Extract the [X, Y] coordinate from the center of the cell holding the provided text.  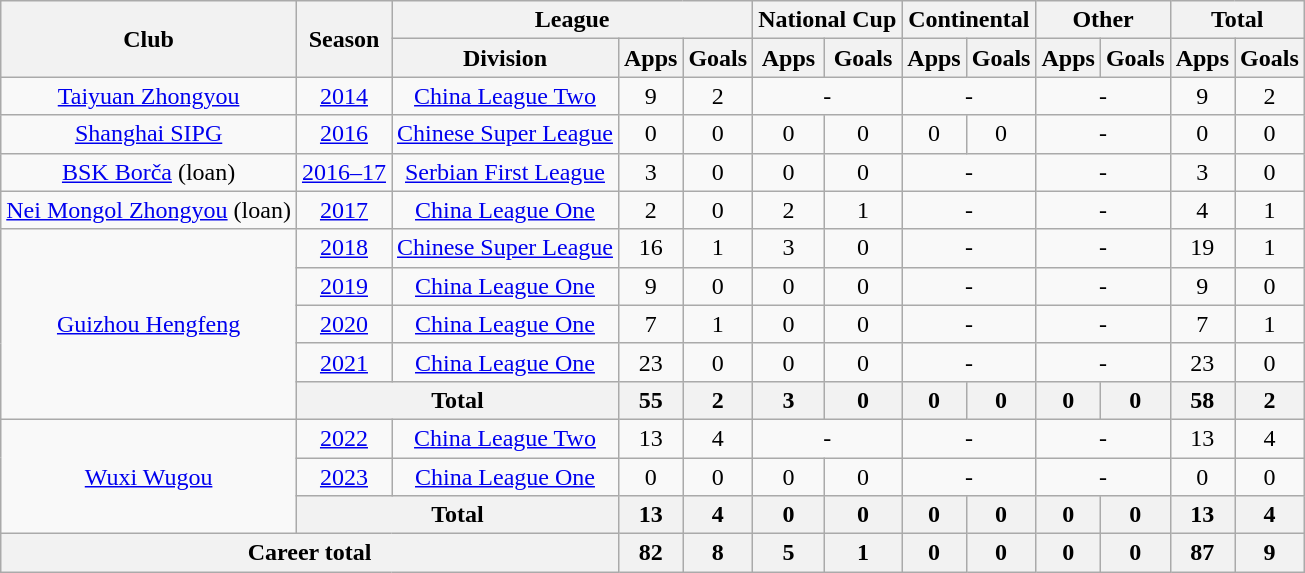
Club [149, 39]
82 [650, 553]
58 [1202, 400]
2020 [344, 324]
Career total [310, 553]
Nei Mongol Zhongyou (loan) [149, 210]
BSK Borča (loan) [149, 172]
2023 [344, 477]
2019 [344, 286]
2022 [344, 438]
Serbian First League [506, 172]
2021 [344, 362]
8 [718, 553]
2016 [344, 134]
Other [1103, 20]
Taiyuan Zhongyou [149, 96]
87 [1202, 553]
5 [789, 553]
Wuxi Wugou [149, 476]
2016–17 [344, 172]
2017 [344, 210]
16 [650, 248]
Division [506, 58]
19 [1202, 248]
Shanghai SIPG [149, 134]
Continental [969, 20]
Season [344, 39]
League [572, 20]
Guizhou Hengfeng [149, 324]
2014 [344, 96]
National Cup [828, 20]
55 [650, 400]
2018 [344, 248]
